Search for the cell housing the specified text and yield its [x, y] center coordinate. 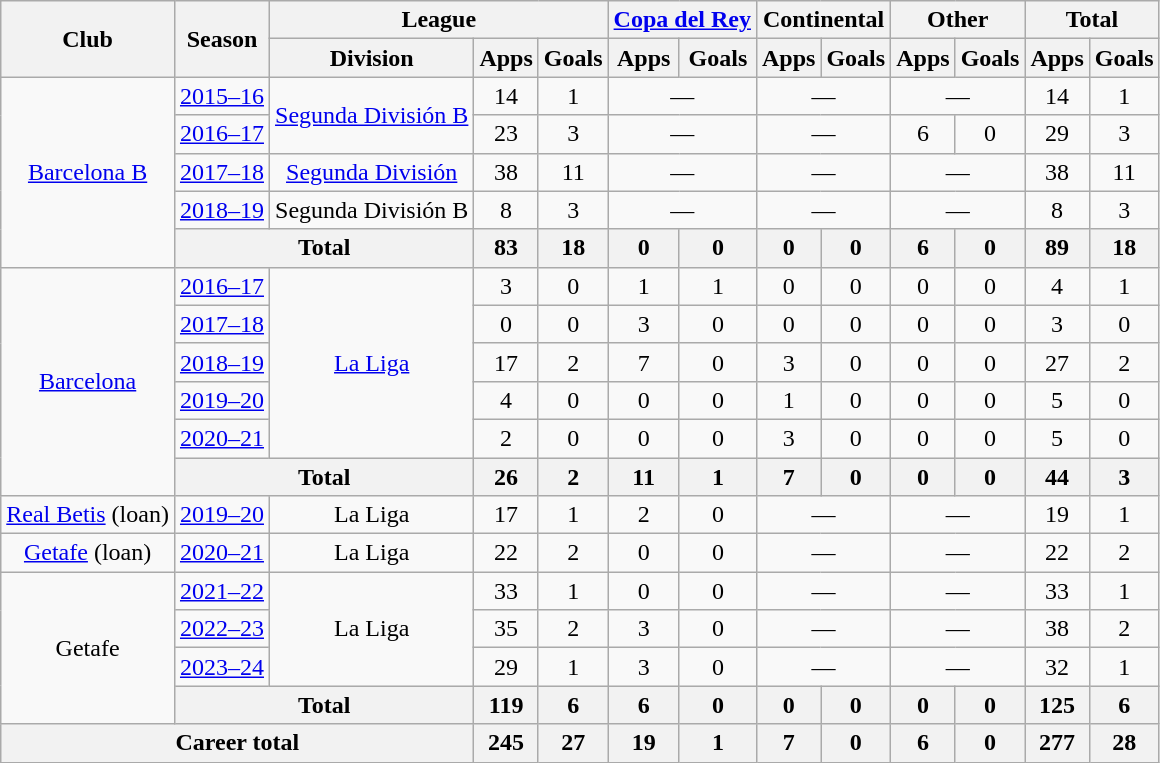
Segunda División [372, 172]
Career total [238, 743]
Club [88, 39]
Season [222, 39]
Barcelona B [88, 172]
Other [958, 20]
28 [1124, 743]
44 [1057, 477]
26 [506, 477]
277 [1057, 743]
Division [372, 58]
Real Betis (loan) [88, 515]
League [440, 20]
2021–22 [222, 591]
35 [506, 629]
245 [506, 743]
125 [1057, 705]
2015–16 [222, 96]
2022–23 [222, 629]
Getafe (loan) [88, 553]
Continental [823, 20]
23 [506, 134]
Copa del Rey [682, 20]
32 [1057, 667]
119 [506, 705]
Getafe [88, 648]
Barcelona [88, 381]
89 [1057, 248]
2023–24 [222, 667]
83 [506, 248]
